Pinpoint the cell where the given text exists, returning its [x, y] midpoint coordinate. 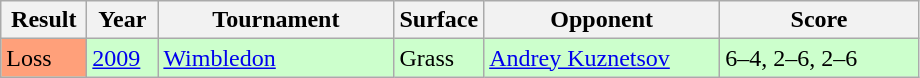
Opponent [602, 20]
Result [44, 20]
2009 [122, 58]
Year [122, 20]
Andrey Kuznetsov [602, 58]
6–4, 2–6, 2–6 [820, 58]
Loss [44, 58]
Wimbledon [276, 58]
Surface [439, 20]
Score [820, 20]
Grass [439, 58]
Tournament [276, 20]
